Output the [x, y] coordinate of the center of the cell containing the given text.  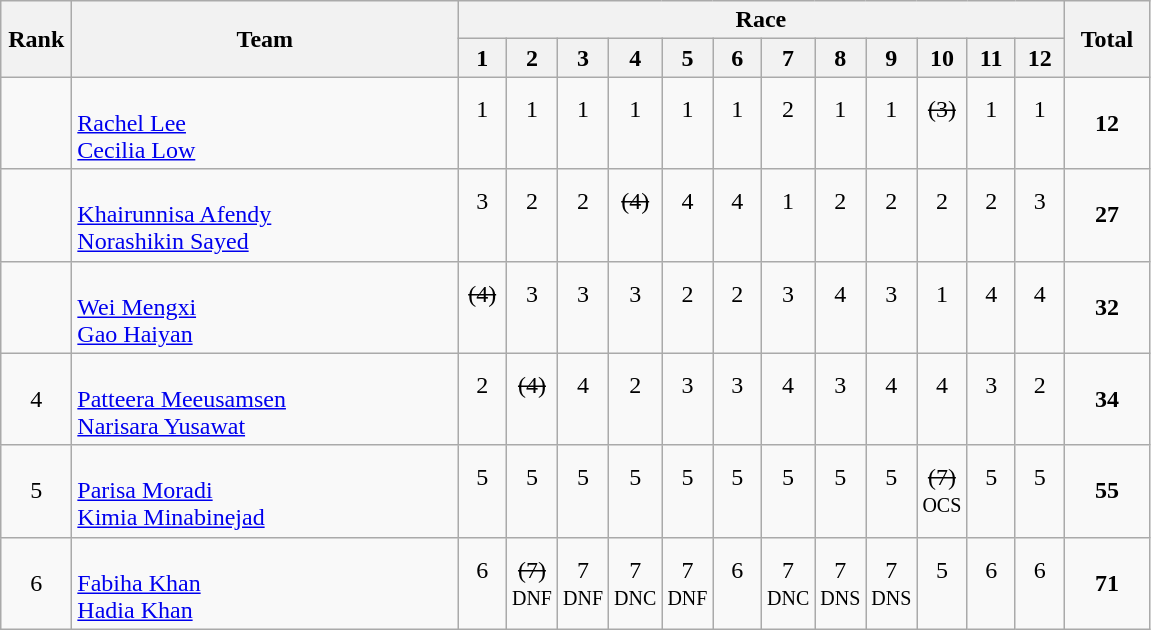
(7)DNF [532, 583]
55 [1107, 491]
8 [840, 58]
34 [1107, 399]
9 [892, 58]
Wei MengxiGao Haiyan [265, 307]
Team [265, 39]
7 [788, 58]
Patteera MeeusamsenNarisara Yusawat [265, 399]
(3) [942, 123]
Race [761, 20]
27 [1107, 215]
32 [1107, 307]
Total [1107, 39]
10 [942, 58]
Parisa MoradiKimia Minabinejad [265, 491]
71 [1107, 583]
11 [992, 58]
Rank [36, 39]
(7)OCS [942, 491]
Khairunnisa AfendyNorashikin Sayed [265, 215]
Fabiha KhanHadia Khan [265, 583]
Rachel LeeCecilia Low [265, 123]
